From the cell containing the given text, extract its center point as [x, y] coordinate. 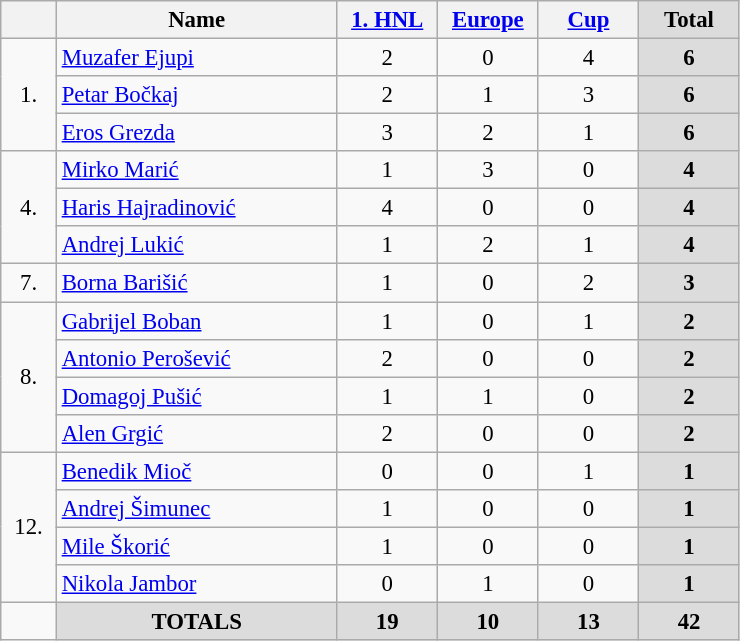
19 [388, 621]
1. HNL [388, 20]
TOTALS [196, 621]
Andrej Šimunec [196, 509]
Mirko Marić [196, 170]
8. [29, 377]
1. [29, 96]
Europe [488, 20]
Alen Grgić [196, 433]
12. [29, 527]
Total [690, 20]
Petar Bočkaj [196, 95]
13 [588, 621]
10 [488, 621]
Domagoj Pušić [196, 396]
Eros Grezda [196, 133]
Cup [588, 20]
Benedik Mioč [196, 471]
Antonio Perošević [196, 358]
Name [196, 20]
42 [690, 621]
Muzafer Ejupi [196, 58]
Andrej Lukić [196, 245]
7. [29, 283]
Gabrijel Boban [196, 321]
Haris Hajradinović [196, 208]
4. [29, 208]
Borna Barišić [196, 283]
Mile Škorić [196, 546]
Nikola Jambor [196, 584]
